Detect which cell encompasses the target text, then output its (x, y) center coordinate. 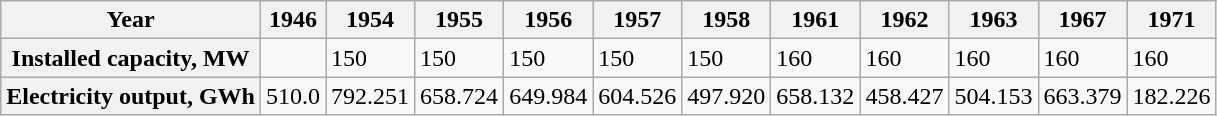
182.226 (1172, 96)
504.153 (994, 96)
1954 (370, 20)
1963 (994, 20)
Installed capacity, MW (131, 58)
1967 (1082, 20)
663.379 (1082, 96)
458.427 (904, 96)
Year (131, 20)
497.920 (726, 96)
1962 (904, 20)
510.0 (292, 96)
Electricity output, GWh (131, 96)
1955 (460, 20)
1971 (1172, 20)
658.724 (460, 96)
792.251 (370, 96)
1957 (638, 20)
1956 (548, 20)
1946 (292, 20)
604.526 (638, 96)
1961 (816, 20)
658.132 (816, 96)
649.984 (548, 96)
1958 (726, 20)
